Return [X, Y] of the center of cell containing provided text 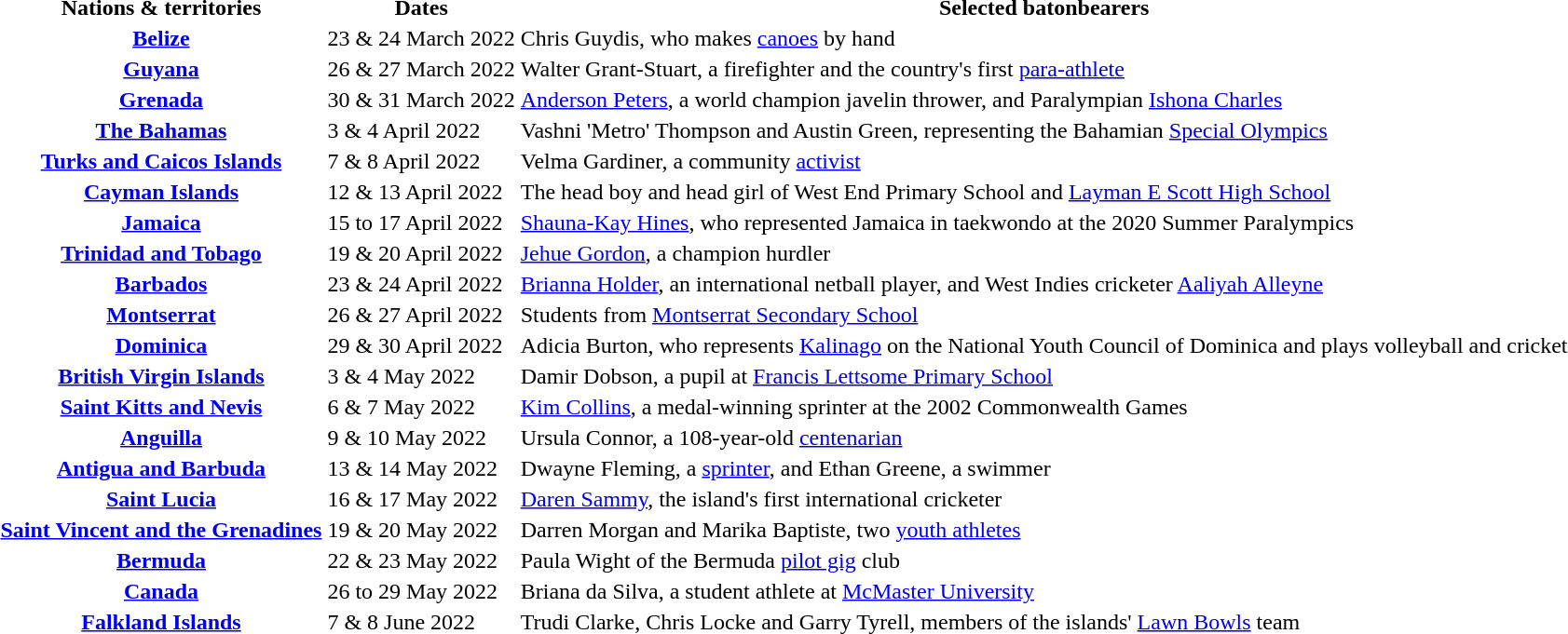
16 & 17 May 2022 [421, 499]
6 & 7 May 2022 [421, 407]
29 & 30 April 2022 [421, 345]
26 & 27 March 2022 [421, 69]
23 & 24 April 2022 [421, 284]
22 & 23 May 2022 [421, 560]
7 & 8 April 2022 [421, 161]
19 & 20 May 2022 [421, 530]
19 & 20 April 2022 [421, 253]
15 to 17 April 2022 [421, 223]
26 & 27 April 2022 [421, 315]
23 & 24 March 2022 [421, 38]
26 to 29 May 2022 [421, 591]
13 & 14 May 2022 [421, 468]
12 & 13 April 2022 [421, 192]
30 & 31 March 2022 [421, 100]
3 & 4 April 2022 [421, 130]
9 & 10 May 2022 [421, 438]
3 & 4 May 2022 [421, 376]
